Find where the given text appears and provide that cell's center as (X, Y) coordinate. 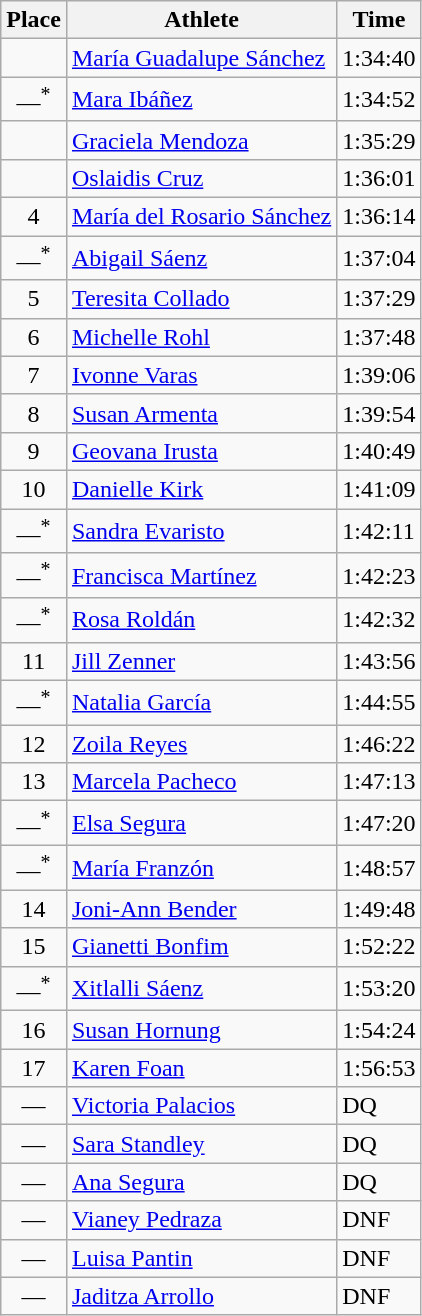
Gianetti Bonfim (201, 947)
1:42:32 (379, 620)
Teresita Collado (201, 299)
1:35:29 (379, 140)
5 (34, 299)
1:46:22 (379, 744)
1:40:49 (379, 451)
Oslaidis Cruz (201, 178)
15 (34, 947)
Sara Standley (201, 1144)
1:54:24 (379, 1030)
Ivonne Varas (201, 375)
Vianey Pedraza (201, 1220)
8 (34, 413)
1:34:52 (379, 100)
1:36:14 (379, 217)
Susan Armenta (201, 413)
12 (34, 744)
Marcela Pacheco (201, 782)
1:47:13 (379, 782)
1:41:09 (379, 489)
Jill Zenner (201, 661)
Natalia García (201, 702)
1:44:55 (379, 702)
Danielle Kirk (201, 489)
10 (34, 489)
Xitlalli Sáenz (201, 988)
1:47:20 (379, 824)
Time (379, 20)
Elsa Segura (201, 824)
1:56:53 (379, 1068)
Jaditza Arrollo (201, 1296)
Karen Foan (201, 1068)
Mara Ibáñez (201, 100)
17 (34, 1068)
Graciela Mendoza (201, 140)
Susan Hornung (201, 1030)
13 (34, 782)
Zoila Reyes (201, 744)
Michelle Rohl (201, 337)
1:43:56 (379, 661)
1:37:48 (379, 337)
6 (34, 337)
Francisca Martínez (201, 576)
Sandra Evaristo (201, 532)
1:42:23 (379, 576)
Ana Segura (201, 1182)
1:49:48 (379, 909)
Victoria Palacios (201, 1106)
Place (34, 20)
Geovana Irusta (201, 451)
1:36:01 (379, 178)
1:39:54 (379, 413)
1:39:06 (379, 375)
María del Rosario Sánchez (201, 217)
1:34:40 (379, 58)
1:52:22 (379, 947)
9 (34, 451)
1:53:20 (379, 988)
Abigail Sáenz (201, 258)
1:37:29 (379, 299)
1:48:57 (379, 868)
Joni-Ann Bender (201, 909)
7 (34, 375)
Athlete (201, 20)
4 (34, 217)
Luisa Pantin (201, 1258)
1:37:04 (379, 258)
María Franzón (201, 868)
Rosa Roldán (201, 620)
1:42:11 (379, 532)
16 (34, 1030)
11 (34, 661)
María Guadalupe Sánchez (201, 58)
14 (34, 909)
